Identify which cell holds the provided text, then report its [x, y] central coordinate. 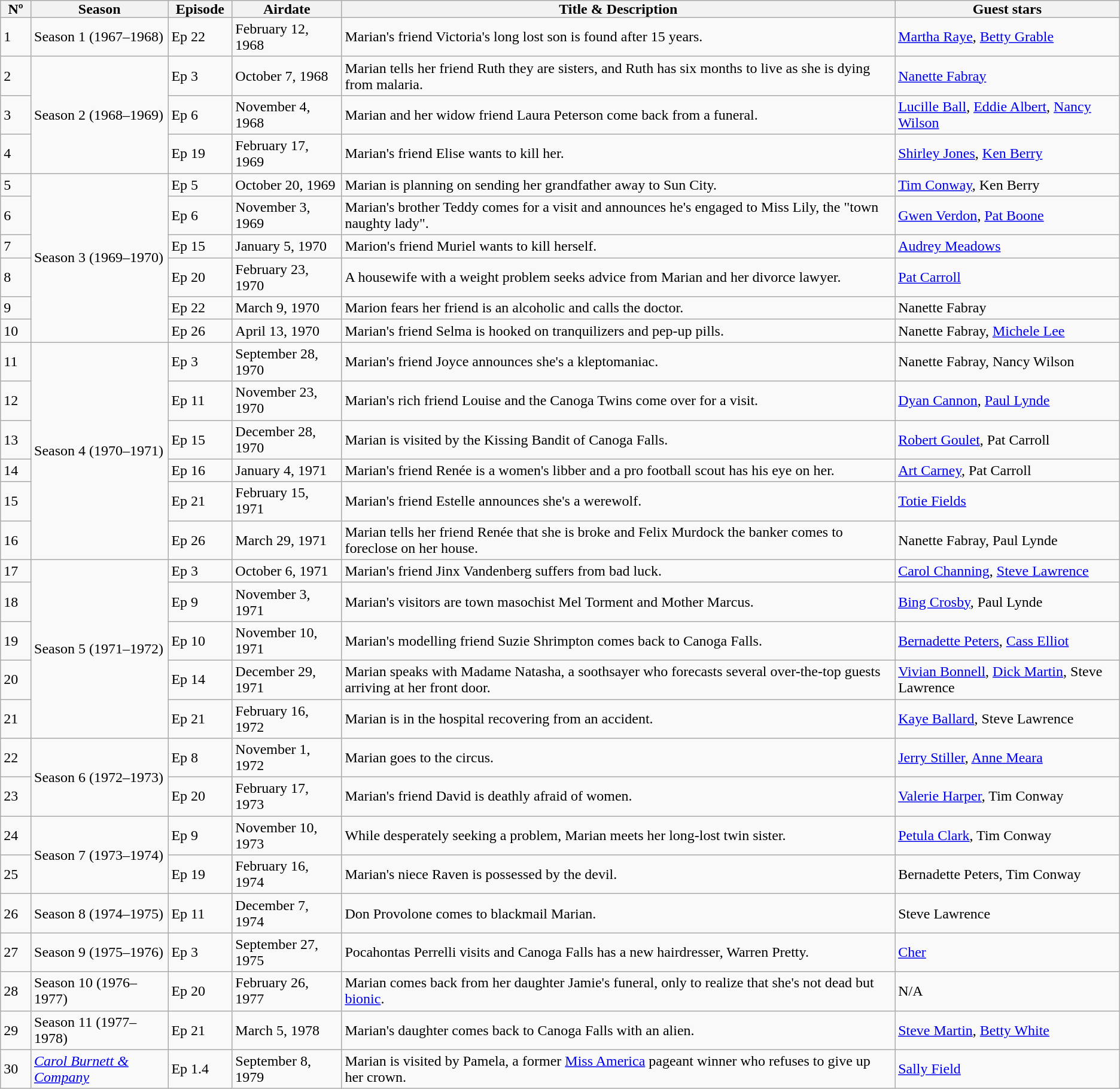
Nanette Fabray, Michele Lee [1008, 331]
February 15, 1971 [287, 501]
November 3, 1969 [287, 215]
March 29, 1971 [287, 540]
November 1, 1972 [287, 758]
February 16, 1972 [287, 718]
Marian goes to the circus. [619, 758]
Audrey Meadows [1008, 247]
April 13, 1970 [287, 331]
9 [16, 308]
13 [16, 439]
Title & Description [619, 9]
Marian is planning on sending her grandfather away to Sun City. [619, 185]
October 7, 1968 [287, 75]
N/A [1008, 991]
Marian's rich friend Louise and the Canoga Twins come over for a visit. [619, 401]
November 10, 1971 [287, 640]
Lucille Ball, Eddie Albert, Nancy Wilson [1008, 115]
30 [16, 1069]
Marian and her widow friend Laura Peterson come back from a funeral. [619, 115]
February 16, 1974 [287, 875]
A housewife with a weight problem seeks advice from Marian and her divorce lawyer. [619, 278]
Episode [200, 9]
March 9, 1970 [287, 308]
Season 9 (1975–1976) [99, 953]
Season 10 (1976–1977) [99, 991]
Valerie Harper, Tim Conway [1008, 797]
Marian speaks with Madame Natasha, a soothsayer who forecasts several over-the-top guests arriving at her front door. [619, 680]
Marian's friend Joyce announces she's a kleptomaniac. [619, 361]
Steve Martin, Betty White [1008, 1030]
Nanette Fabray, Nancy Wilson [1008, 361]
Season [99, 9]
Ep 10 [200, 640]
February 17, 1973 [287, 797]
Season 8 (1974–1975) [99, 913]
20 [16, 680]
Guest stars [1008, 9]
3 [16, 115]
Marian's friend David is deathly afraid of women. [619, 797]
18 [16, 602]
Kaye Ballard, Steve Lawrence [1008, 718]
Marian's friend Selma is hooked on tranquilizers and pep-up pills. [619, 331]
16 [16, 540]
Bernadette Peters, Tim Conway [1008, 875]
Season 1 (1967–1968) [99, 37]
Season 2 (1968–1969) [99, 115]
15 [16, 501]
Marian is visited by Pamela, a former Miss America pageant winner who refuses to give up her crown. [619, 1069]
Airdate [287, 9]
Shirley Jones, Ken Berry [1008, 153]
23 [16, 797]
27 [16, 953]
12 [16, 401]
Ep 14 [200, 680]
Season 11 (1977–1978) [99, 1030]
Marian tells her friend Renée that she is broke and Felix Murdock the banker comes to foreclose on her house. [619, 540]
Marian is visited by the Kissing Bandit of Canoga Falls. [619, 439]
Season 4 (1970–1971) [99, 451]
Marian's visitors are town masochist Mel Torment and Mother Marcus. [619, 602]
Bernadette Peters, Cass Elliot [1008, 640]
Season 5 (1971–1972) [99, 649]
February 12, 1968 [287, 37]
Robert Goulet, Pat Carroll [1008, 439]
Ep 8 [200, 758]
November 10, 1973 [287, 835]
March 5, 1978 [287, 1030]
Marion's friend Muriel wants to kill herself. [619, 247]
Art Carney, Pat Carroll [1008, 470]
Gwen Verdon, Pat Boone [1008, 215]
1 [16, 37]
Petula Clark, Tim Conway [1008, 835]
21 [16, 718]
4 [16, 153]
October 6, 1971 [287, 571]
December 29, 1971 [287, 680]
24 [16, 835]
Marian's brother Teddy comes for a visit and announces he's engaged to Miss Lily, the "town naughty lady". [619, 215]
December 28, 1970 [287, 439]
October 20, 1969 [287, 185]
14 [16, 470]
Carol Burnett & Company [99, 1069]
February 23, 1970 [287, 278]
Marian's friend Victoria's long lost son is found after 15 years. [619, 37]
Martha Raye, Betty Grable [1008, 37]
Tim Conway, Ken Berry [1008, 185]
Vivian Bonnell, Dick Martin, Steve Lawrence [1008, 680]
2 [16, 75]
5 [16, 185]
Marian's niece Raven is possessed by the devil. [619, 875]
Marian's friend Renée is a women's libber and a pro football scout has his eye on her. [619, 470]
25 [16, 875]
February 17, 1969 [287, 153]
28 [16, 991]
Pat Carroll [1008, 278]
While desperately seeking a problem, Marian meets her long-lost twin sister. [619, 835]
Ep 1.4 [200, 1069]
January 5, 1970 [287, 247]
Marian's friend Elise wants to kill her. [619, 153]
Nº [16, 9]
Marian's modelling friend Suzie Shrimpton comes back to Canoga Falls. [619, 640]
Totie Fields [1008, 501]
7 [16, 247]
Jerry Stiller, Anne Meara [1008, 758]
Bing Crosby, Paul Lynde [1008, 602]
17 [16, 571]
6 [16, 215]
Marian tells her friend Ruth they are sisters, and Ruth has six months to live as she is dying from malaria. [619, 75]
Ep 5 [200, 185]
Cher [1008, 953]
Marian's friend Jinx Vandenberg suffers from bad luck. [619, 571]
Marian comes back from her daughter Jamie's funeral, only to realize that she's not dead but bionic. [619, 991]
10 [16, 331]
Season 7 (1973–1974) [99, 855]
November 23, 1970 [287, 401]
8 [16, 278]
Marion fears her friend is an alcoholic and calls the doctor. [619, 308]
Carol Channing, Steve Lawrence [1008, 571]
November 3, 1971 [287, 602]
Season 3 (1969–1970) [99, 258]
Pocahontas Perrelli visits and Canoga Falls has a new hairdresser, Warren Pretty. [619, 953]
January 4, 1971 [287, 470]
Marian's friend Estelle announces she's a werewolf. [619, 501]
29 [16, 1030]
Dyan Cannon, Paul Lynde [1008, 401]
Nanette Fabray, Paul Lynde [1008, 540]
Steve Lawrence [1008, 913]
Don Provolone comes to blackmail Marian. [619, 913]
February 26, 1977 [287, 991]
September 8, 1979 [287, 1069]
26 [16, 913]
December 7, 1974 [287, 913]
Ep 16 [200, 470]
11 [16, 361]
Season 6 (1972–1973) [99, 777]
September 28, 1970 [287, 361]
Sally Field [1008, 1069]
September 27, 1975 [287, 953]
22 [16, 758]
Marian's daughter comes back to Canoga Falls with an alien. [619, 1030]
November 4, 1968 [287, 115]
Marian is in the hospital recovering from an accident. [619, 718]
19 [16, 640]
